Capture the cell that displays the provided text and extract its (X, Y) central coordinate. 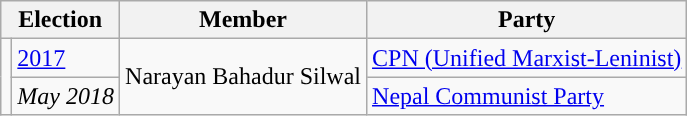
May 2018 (66, 96)
2017 (66, 58)
Election (60, 20)
Party (527, 20)
Narayan Bahadur Silwal (244, 77)
Nepal Communist Party (527, 96)
Member (244, 20)
CPN (Unified Marxist-Leninist) (527, 58)
